Detect which cell encompasses the target text, then output its [x, y] center coordinate. 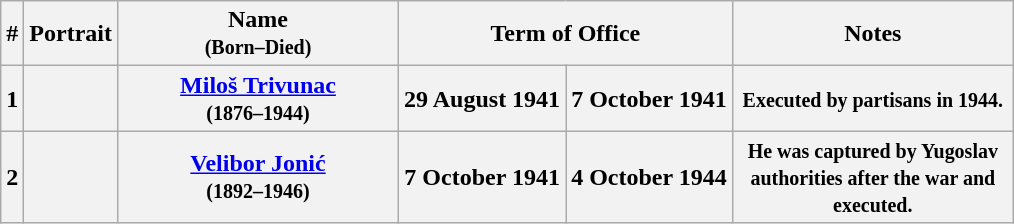
1 [12, 98]
2 [12, 177]
Name(Born–Died) [258, 34]
29 August 1941 [482, 98]
4 October 1944 [650, 177]
# [12, 34]
Term of Office [566, 34]
Miloš Trivunac(1876–1944) [258, 98]
Notes [872, 34]
Portrait [71, 34]
Executed by partisans in 1944. [872, 98]
He was captured by Yugoslav authorities after the war and executed. [872, 177]
Velibor Jonić(1892–1946) [258, 177]
